Capture the cell that displays the provided text and extract its [X, Y] central coordinate. 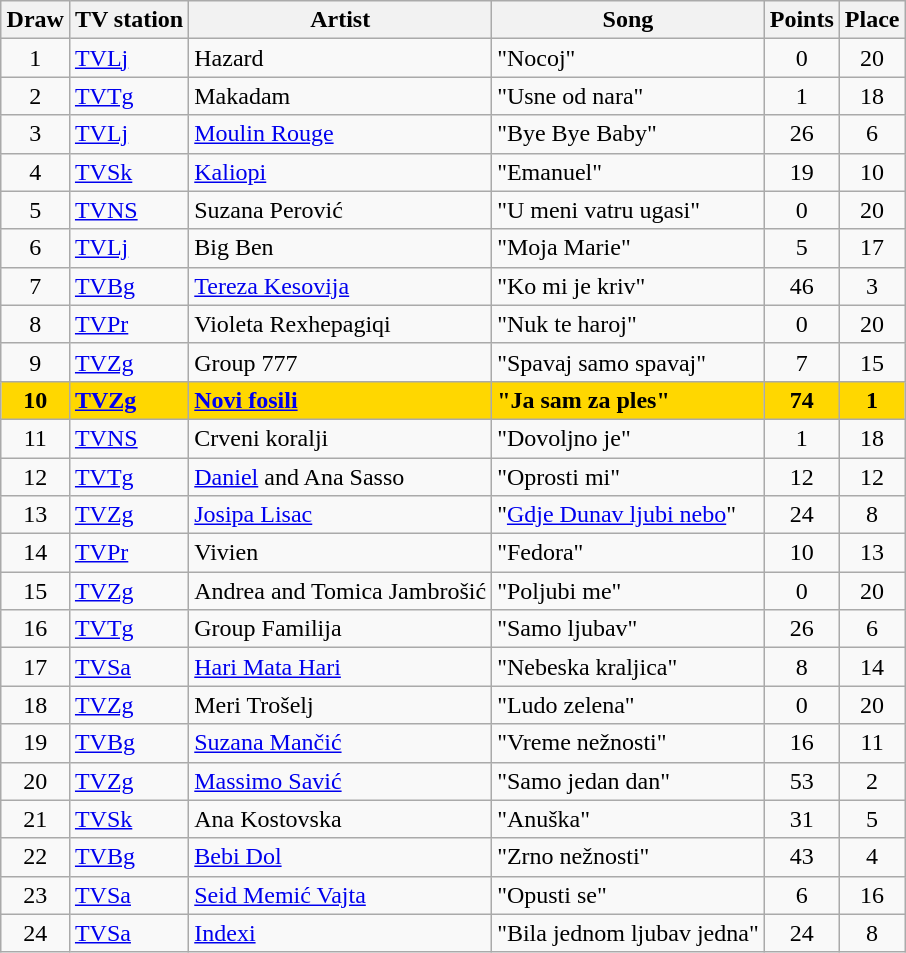
Hazard [340, 58]
Song [628, 20]
Violeta Rexhepagiqi [340, 324]
Draw [35, 20]
Group Familija [340, 629]
"Bye Bye Baby" [628, 134]
Hari Mata Hari [340, 667]
Indexi [340, 933]
Kaliopi [340, 172]
Crveni koralji [340, 438]
"U meni vatru ugasi" [628, 210]
Big Ben [340, 248]
Meri Trošelj [340, 705]
53 [802, 781]
Bebi Dol [340, 857]
"Moja Marie" [628, 248]
74 [802, 400]
"Gdje Dunav ljubi nebo" [628, 515]
Novi fosili [340, 400]
"Fedora" [628, 553]
21 [35, 819]
Massimo Savić [340, 781]
Moulin Rouge [340, 134]
"Bila jednom ljubav jedna" [628, 933]
"Ja sam za ples" [628, 400]
Tereza Kesovija [340, 286]
"Opusti se" [628, 895]
"Nebeska kraljica" [628, 667]
22 [35, 857]
Points [802, 20]
Seid Memić Vajta [340, 895]
Vivien [340, 553]
46 [802, 286]
Makadam [340, 96]
"Vreme nežnosti" [628, 743]
"Samo jedan dan" [628, 781]
"Samo ljubav" [628, 629]
31 [802, 819]
"Emanuel" [628, 172]
23 [35, 895]
"Poljubi me" [628, 591]
Place [872, 20]
Daniel and Ana Sasso [340, 477]
"Ko mi je kriv" [628, 286]
"Ludo zelena" [628, 705]
"Oprosti mi" [628, 477]
Suzana Perović [340, 210]
Group 777 [340, 362]
Artist [340, 20]
43 [802, 857]
Suzana Mančić [340, 743]
TV station [128, 20]
"Usne od nara" [628, 96]
9 [35, 362]
"Anuška" [628, 819]
Josipa Lisac [340, 515]
"Nocoj" [628, 58]
"Spavaj samo spavaj" [628, 362]
"Nuk te haroj" [628, 324]
Andrea and Tomica Jambrošić [340, 591]
"Zrno nežnosti" [628, 857]
"Dovoljno je" [628, 438]
Ana Kostovska [340, 819]
